Pinpoint the cell where the given text exists, returning its (X, Y) midpoint coordinate. 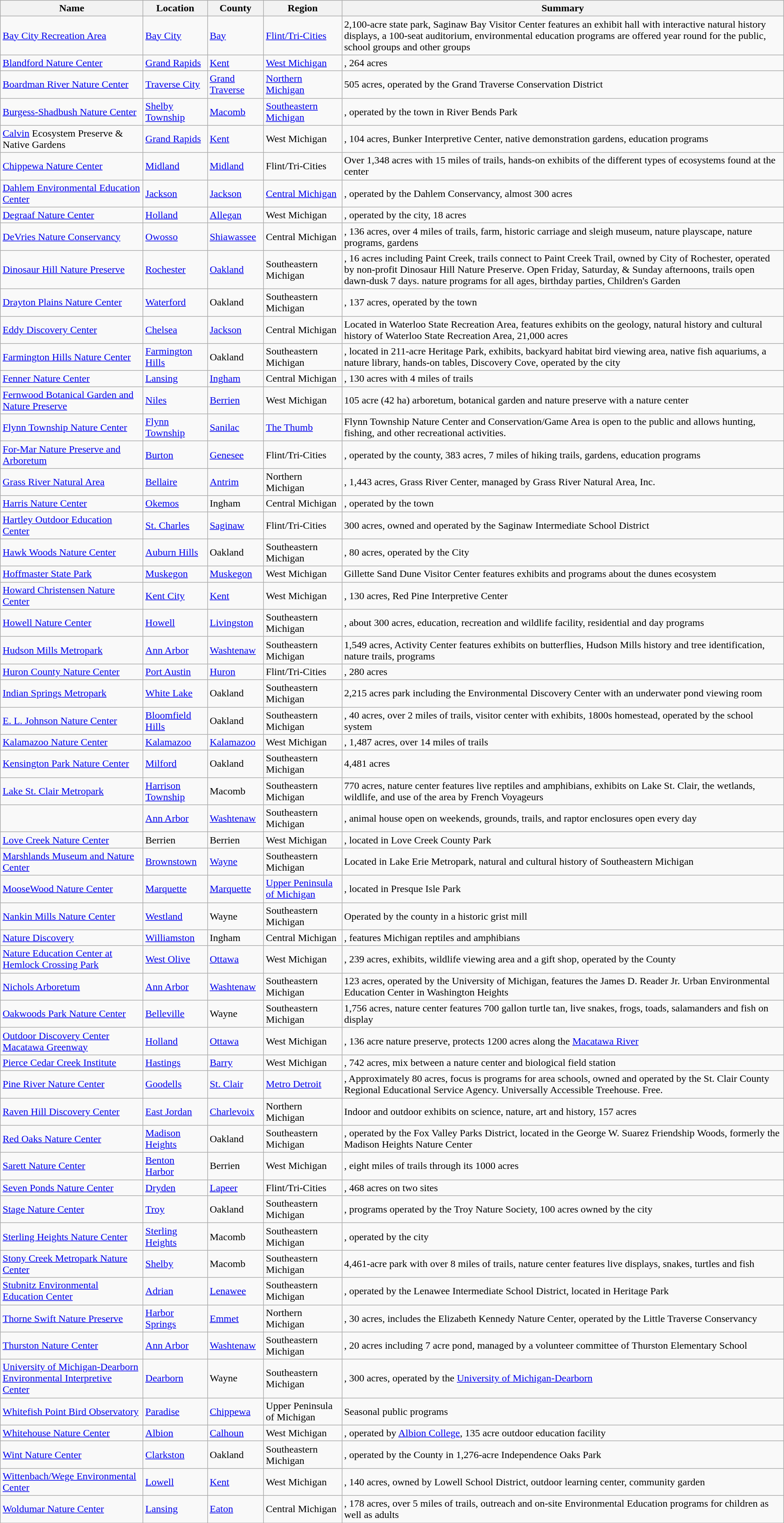
, 80 acres, operated by the City (563, 552)
Chippewa Nature Center (72, 166)
County (235, 8)
Nature Discovery (72, 938)
Name (72, 8)
Livingston (235, 623)
Shiawassee (235, 236)
Raven Hill Discovery Center (72, 1111)
Traverse City (175, 85)
Farmington Hills (175, 357)
Shelby Township (175, 111)
Chippewa (235, 1411)
For-Mar Nature Preserve and Arboretum (72, 455)
Dinosaur Hill Nature Preserve (72, 269)
Thorne Swift Nature Preserve (72, 1318)
St. Charles (175, 525)
Indoor and outdoor exhibits on science, nature, art and history, 157 acres (563, 1111)
Love Creek Nature Center (72, 840)
Harrison Township (175, 791)
Nature Education Center at Hemlock Crossing Park (72, 959)
, 130 acres, Red Pine Interpretive Center (563, 596)
Eaton (235, 1509)
Hudson Mills Metropark (72, 650)
Lenawee (235, 1291)
Wittenbach/Wege Environmental Center (72, 1482)
Flynn Township Nature Center (72, 427)
Owosso (175, 236)
Albion (175, 1433)
, 1,487 acres, over 14 miles of trails (563, 742)
, operated by the Dahlem Conservancy, almost 300 acres (563, 194)
Barry (235, 1063)
Metro Detroit (302, 1084)
Harris Nature Center (72, 504)
Allegan (235, 215)
Location (175, 8)
Bay City (175, 36)
Madison Heights (175, 1139)
300 acres, owned and operated by the Saginaw Intermediate School District (563, 525)
Located in Lake Erie Metropark, natural and cultural history of Southeastern Michigan (563, 861)
Over 1,348 acres with 15 miles of trails, hands-on exhibits of the different types of ecosystems found at the center (563, 166)
, located in Love Creek County Park (563, 840)
Burgess-Shadbush Nature Center (72, 111)
Hastings (175, 1063)
, located in Presque Isle Park (563, 889)
, operated by the County in 1,276-acre Independence Oaks Park (563, 1455)
Seven Ponds Nature Center (72, 1188)
1,549 acres, Activity Center features exhibits on butterflies, Hudson Mills history and tree identification, nature trails, programs (563, 650)
Stony Creek Metropark Nature Center (72, 1264)
Wint Nature Center (72, 1455)
Marshlands Museum and Nature Center (72, 861)
Kensington Park Nature Center (72, 764)
Woldumar Nature Center (72, 1509)
Harbor Springs (175, 1318)
Eddy Discovery Center (72, 329)
Saginaw (235, 525)
Bloomfield Hills (175, 721)
, operated by the town in River Bends Park (563, 111)
Goodells (175, 1084)
St. Clair (235, 1084)
Region (302, 8)
Benton Harbor (175, 1166)
Drayton Plains Nature Center (72, 303)
Emmet (235, 1318)
Antrim (235, 482)
, 140 acres, owned by Lowell School District, outdoor learning center, community garden (563, 1482)
, eight miles of trails through its 1000 acres (563, 1166)
1,756 acres, nature center features 700 gallon turtle tan, live snakes, frogs, toads, salamanders and fish on display (563, 1014)
Waterford (175, 303)
MooseWood Nature Center (72, 889)
Kalamazoo Nature Center (72, 742)
Calhoun (235, 1433)
White Lake (175, 693)
, operated by the county, 383 acres, 7 miles of hiking trails, gardens, education programs (563, 455)
Sanilac (235, 427)
2,215 acres park including the Environmental Discovery Center with an underwater pond viewing room (563, 693)
Hoffmaster State Park (72, 574)
Milford (175, 764)
, 178 acres, over 5 miles of trails, outreach and on-site Environmental Education programs for children as well as adults (563, 1509)
, 239 acres, exhibits, wildlife viewing area and a gift shop, operated by the County (563, 959)
Degraaf Nature Center (72, 215)
Fernwood Botanical Garden and Nature Preserve (72, 401)
Flynn Township Nature Center and Conservation/Game Area is open to the public and allows hunting, fishing, and other recreational activities. (563, 427)
The Thumb (302, 427)
, 104 acres, Bunker Interpretive Center, native demonstration gardens, education programs (563, 139)
, 742 acres, mix between a nature center and biological field station (563, 1063)
Williamston (175, 938)
Sterling Heights (175, 1237)
, operated by the Fox Valley Parks District, located in the George W. Suarez Friendship Woods, formerly the Madison Heights Nature Center (563, 1139)
, operated by the city (563, 1237)
, 280 acres (563, 672)
Outdoor Discovery Center Macatawa Greenway (72, 1041)
East Jordan (175, 1111)
4,481 acres (563, 764)
Genesee (235, 455)
, operated by Albion College, 135 acre outdoor education facility (563, 1433)
Dahlem Environmental Education Center (72, 194)
Calvin Ecosystem Preserve & Native Gardens (72, 139)
Sterling Heights Nature Center (72, 1237)
Huron (235, 672)
Flynn Township (175, 427)
, 137 acres, operated by the town (563, 303)
, 40 acres, over 2 miles of trails, visitor center with exhibits, 1800s homestead, operated by the school system (563, 721)
, operated by the Lenawee Intermediate School District, located in Heritage Park (563, 1291)
Summary (563, 8)
Whitehouse Nature Center (72, 1433)
Okemos (175, 504)
Port Austin (175, 672)
, about 300 acres, education, recreation and wildlife facility, residential and day programs (563, 623)
Grass River Natural Area (72, 482)
, 136 acre nature preserve, protects 1200 acres along the Macatawa River (563, 1041)
4,461-acre park with over 8 miles of trails, nature center features live displays, snakes, turtles and fish (563, 1264)
Chelsea (175, 329)
505 acres, operated by the Grand Traverse Conservation District (563, 85)
, 300 acres, operated by the University of Michigan-Dearborn (563, 1378)
University of Michigan-Dearborn Environmental Interpretive Center (72, 1378)
Indian Springs Metropark (72, 693)
Stubnitz Environmental Education Center (72, 1291)
Oakwoods Park Nature Center (72, 1014)
Hawk Woods Nature Center (72, 552)
Clarkston (175, 1455)
Seasonal public programs (563, 1411)
Westland (175, 916)
Troy (175, 1209)
Shelby (175, 1264)
Auburn Hills (175, 552)
West Olive (175, 959)
Rochester (175, 269)
Lowell (175, 1482)
E. L. Johnson Nature Center (72, 721)
Niles (175, 401)
Grand Traverse (235, 85)
Belleville (175, 1014)
Blandford Nature Center (72, 63)
Gillette Sand Dune Visitor Center features exhibits and programs about the dunes ecosystem (563, 574)
Operated by the county in a historic grist mill (563, 916)
, 30 acres, includes the Elizabeth Kennedy Nature Center, operated by the Little Traverse Conservancy (563, 1318)
Farmington Hills Nature Center (72, 357)
Hartley Outdoor Education Center (72, 525)
Whitefish Point Bird Observatory (72, 1411)
Kent City (175, 596)
Lapeer (235, 1188)
Dryden (175, 1188)
Adrian (175, 1291)
Huron County Nature Center (72, 672)
DeVries Nature Conservancy (72, 236)
Fenner Nature Center (72, 379)
Bellaire (175, 482)
Nichols Arboretum (72, 986)
Pine River Nature Center (72, 1084)
Nankin Mills Nature Center (72, 916)
, operated by the town (563, 504)
Brownstown (175, 861)
Bay (235, 36)
Paradise (175, 1411)
, 20 acres including 7 acre pond, managed by a volunteer committee of Thurston Elementary School (563, 1346)
Howell (175, 623)
123 acres, operated by the University of Michigan, features the James D. Reader Jr. Urban Environmental Education Center in Washington Heights (563, 986)
Stage Nature Center (72, 1209)
, 264 acres (563, 63)
, 130 acres with 4 miles of trails (563, 379)
, programs operated by the Troy Nature Society, 100 acres owned by the city (563, 1209)
Pierce Cedar Creek Institute (72, 1063)
Charlevoix (235, 1111)
, 468 acres on two sites (563, 1188)
Howell Nature Center (72, 623)
Sarett Nature Center (72, 1166)
Bay City Recreation Area (72, 36)
Howard Christensen Nature Center (72, 596)
, 136 acres, over 4 miles of trails, farm, historic carriage and sleigh museum, nature playscape, nature programs, gardens (563, 236)
Boardman River Nature Center (72, 85)
, features Michigan reptiles and amphibians (563, 938)
Burton (175, 455)
, 1,443 acres, Grass River Center, managed by Grass River Natural Area, Inc. (563, 482)
Thurston Nature Center (72, 1346)
Lake St. Clair Metropark (72, 791)
Red Oaks Nature Center (72, 1139)
Dearborn (175, 1378)
, animal house open on weekends, grounds, trails, and raptor enclosures open every day (563, 819)
, operated by the city, 18 acres (563, 215)
105 acre (42 ha) arboretum, botanical garden and nature preserve with a nature center (563, 401)
